Find where the given text appears and provide that cell's center as (x, y) coordinate. 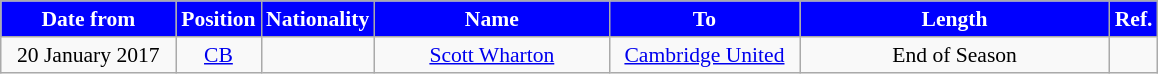
End of Season (955, 55)
Position (218, 19)
CB (218, 55)
Name (492, 19)
To (704, 19)
20 January 2017 (88, 55)
Cambridge United (704, 55)
Date from (88, 19)
Ref. (1134, 19)
Scott Wharton (492, 55)
Nationality (318, 19)
Length (955, 19)
